Return (X, Y) of the center of cell containing provided text 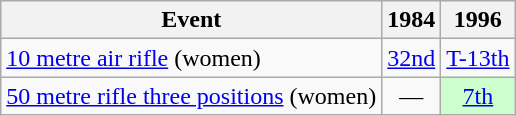
10 metre air rifle (women) (192, 58)
7th (478, 96)
Event (192, 20)
1984 (412, 20)
1996 (478, 20)
— (412, 96)
T-13th (478, 58)
50 metre rifle three positions (women) (192, 96)
32nd (412, 58)
